For the text-containing cell, return its midpoint in (x, y) coordinate format. 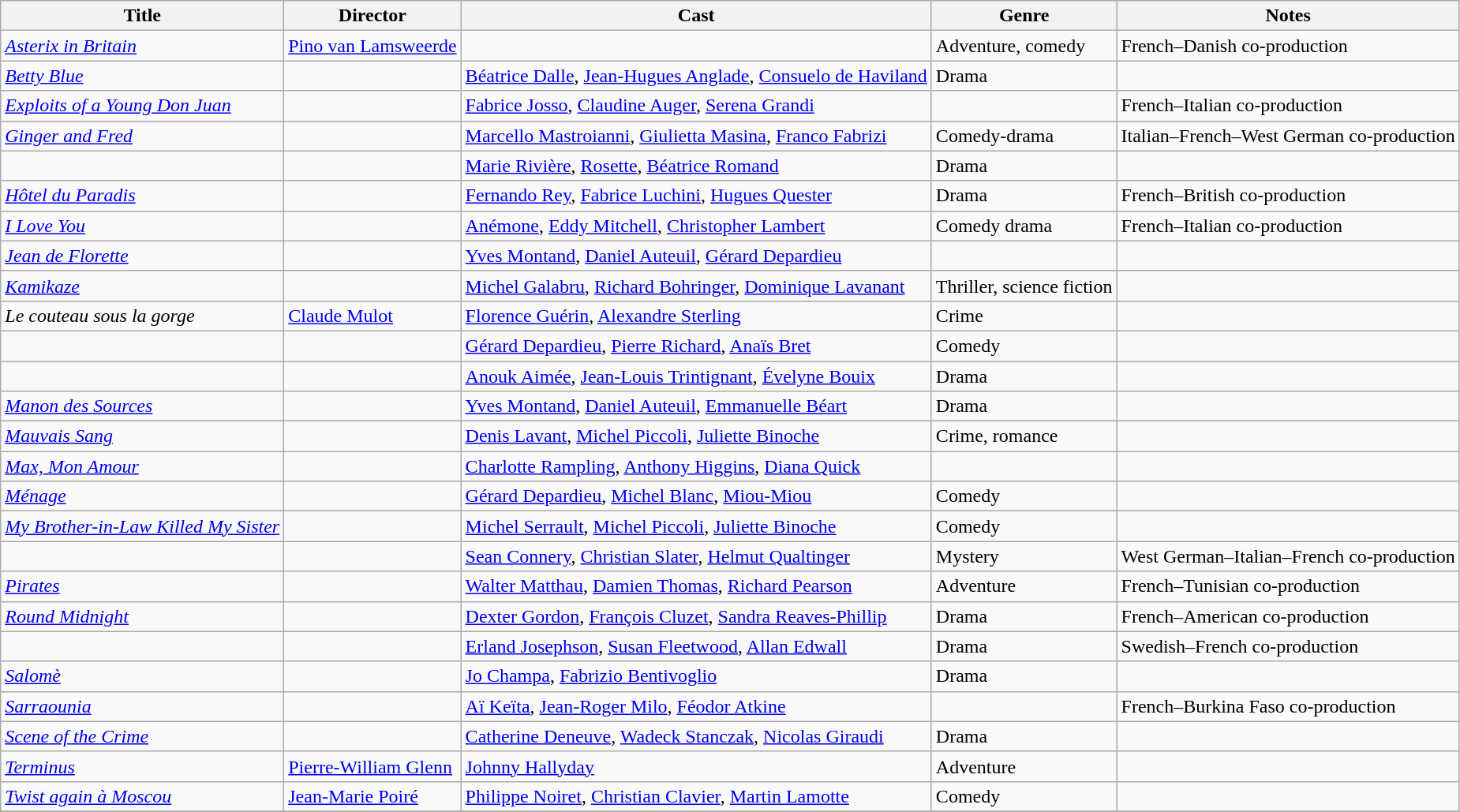
Exploits of a Young Don Juan (142, 106)
Béatrice Dalle, Jean-Hugues Anglade, Consuelo de Haviland (696, 76)
Thriller, science fiction (1024, 286)
Crime (1024, 316)
Jo Champa, Fabrizio Bentivoglio (696, 676)
Marcello Mastroianni, Giulietta Masina, Franco Fabrizi (696, 136)
Ménage (142, 496)
Catherine Deneuve, Wadeck Stanczak, Nicolas Giraudi (696, 736)
Pirates (142, 586)
Max, Mon Amour (142, 466)
Comedy-drama (1024, 136)
Betty Blue (142, 76)
Kamikaze (142, 286)
Gérard Depardieu, Michel Blanc, Miou-Miou (696, 496)
Yves Montand, Daniel Auteuil, Emmanuelle Béart (696, 406)
Anouk Aimée, Jean-Louis Trintignant, Évelyne Bouix (696, 376)
Hôtel du Paradis (142, 196)
Marie Rivière, Rosette, Béatrice Romand (696, 166)
Cast (696, 16)
Yves Montand, Daniel Auteuil, Gérard Depardieu (696, 256)
Adventure, comedy (1024, 46)
Johnny Hallyday (696, 766)
Manon des Sources (142, 406)
Florence Guérin, Alexandre Sterling (696, 316)
Terminus (142, 766)
Le couteau sous la gorge (142, 316)
French–Burkina Faso co-production (1288, 706)
Title (142, 16)
Pierre-William Glenn (372, 766)
Mauvais Sang (142, 436)
French–British co-production (1288, 196)
Ginger and Fred (142, 136)
Pino van Lamsweerde (372, 46)
Notes (1288, 16)
Philippe Noiret, Christian Clavier, Martin Lamotte (696, 796)
Aï Keïta, Jean-Roger Milo, Féodor Atkine (696, 706)
Twist again à Moscou (142, 796)
My Brother-in-Law Killed My Sister (142, 526)
French–Danish co-production (1288, 46)
Comedy drama (1024, 226)
Dexter Gordon, François Cluzet, Sandra Reaves-Phillip (696, 616)
Salomè (142, 676)
Michel Serrault, Michel Piccoli, Juliette Binoche (696, 526)
Fernando Rey, Fabrice Luchini, Hugues Quester (696, 196)
Claude Mulot (372, 316)
Charlotte Rampling, Anthony Higgins, Diana Quick (696, 466)
Jean-Marie Poiré (372, 796)
Walter Matthau, Damien Thomas, Richard Pearson (696, 586)
Sean Connery, Christian Slater, Helmut Qualtinger (696, 556)
Swedish–French co-production (1288, 646)
Sarraounia (142, 706)
Gérard Depardieu, Pierre Richard, Anaïs Bret (696, 346)
Fabrice Josso, Claudine Auger, Serena Grandi (696, 106)
French–American co-production (1288, 616)
Director (372, 16)
Scene of the Crime (142, 736)
Crime, romance (1024, 436)
Michel Galabru, Richard Bohringer, Dominique Lavanant (696, 286)
I Love You (142, 226)
French–Tunisian co-production (1288, 586)
Mystery (1024, 556)
Jean de Florette (142, 256)
Genre (1024, 16)
West German–Italian–French co-production (1288, 556)
Denis Lavant, Michel Piccoli, Juliette Binoche (696, 436)
Asterix in Britain (142, 46)
Round Midnight (142, 616)
Erland Josephson, Susan Fleetwood, Allan Edwall (696, 646)
Anémone, Eddy Mitchell, Christopher Lambert (696, 226)
Italian–French–West German co-production (1288, 136)
